Return the [X, Y] coordinate for the center point of the cell that contains the specified text.  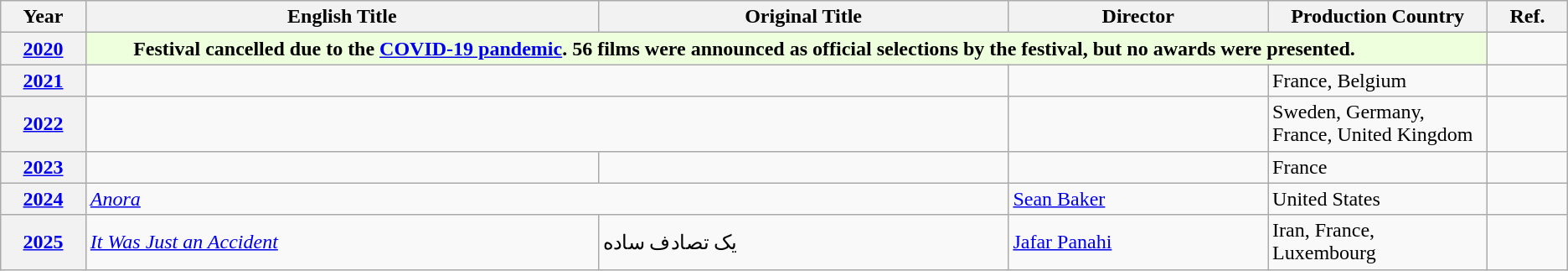
Director [1138, 17]
Sweden, Germany, France, United Kingdom [1378, 124]
United States [1378, 199]
Jafar Panahi [1138, 242]
Year [44, 17]
2023 [44, 167]
یک تصادف ساده [803, 242]
Ref. [1528, 17]
Anora [547, 199]
Original Title [803, 17]
Production Country [1378, 17]
2025 [44, 242]
2021 [44, 81]
2024 [44, 199]
Sean Baker [1138, 199]
Iran, France, Luxembourg [1378, 242]
It Was Just an Accident [342, 242]
France, Belgium [1378, 81]
2022 [44, 124]
2020 [44, 49]
Festival cancelled due to the COVID-19 pandemic. 56 films were announced as official selections by the festival, but no awards were presented. [786, 49]
France [1378, 167]
English Title [342, 17]
